Return (X, Y) of the center of cell containing provided text 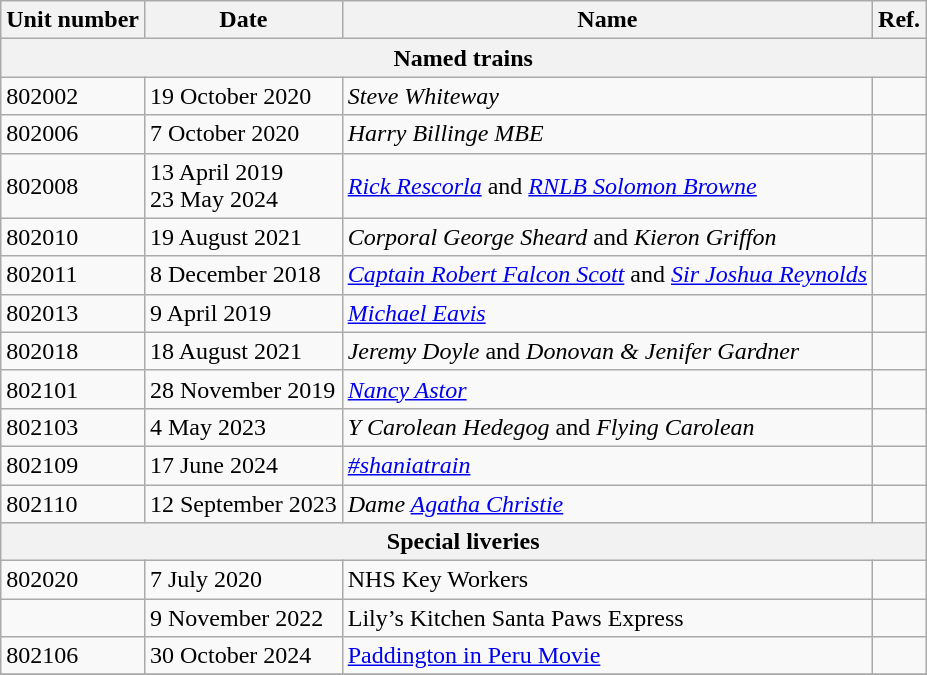
19 August 2021 (243, 237)
28 November 2019 (243, 389)
Date (243, 20)
4 May 2023 (243, 427)
7 July 2020 (243, 580)
7 October 2020 (243, 134)
19 October 2020 (243, 96)
Michael Eavis (607, 313)
Rick Rescorla and RNLB Solomon Browne (607, 186)
802106 (73, 656)
Paddington in Peru Movie (607, 656)
Named trains (464, 58)
802109 (73, 465)
802018 (73, 351)
9 April 2019 (243, 313)
18 August 2021 (243, 351)
802110 (73, 503)
Unit number (73, 20)
30 October 2024 (243, 656)
9 November 2022 (243, 618)
802101 (73, 389)
Corporal George Sheard and Kieron Griffon (607, 237)
802020 (73, 580)
17 June 2024 (243, 465)
Jeremy Doyle and Donovan & Jenifer Gardner (607, 351)
802103 (73, 427)
802008 (73, 186)
12 September 2023 (243, 503)
Ref. (900, 20)
Steve Whiteway (607, 96)
NHS Key Workers (607, 580)
802006 (73, 134)
Lily’s Kitchen Santa Paws Express (607, 618)
802002 (73, 96)
#shaniatrain (607, 465)
802011 (73, 275)
Nancy Astor (607, 389)
802010 (73, 237)
Captain Robert Falcon Scott and Sir Joshua Reynolds (607, 275)
Y Carolean Hedegog and Flying Carolean (607, 427)
802013 (73, 313)
8 December 2018 (243, 275)
13 April 2019 23 May 2024 (243, 186)
Harry Billinge MBE (607, 134)
Dame Agatha Christie (607, 503)
Special liveries (464, 542)
Name (607, 20)
